For the text-containing cell, return its midpoint in [X, Y] coordinate format. 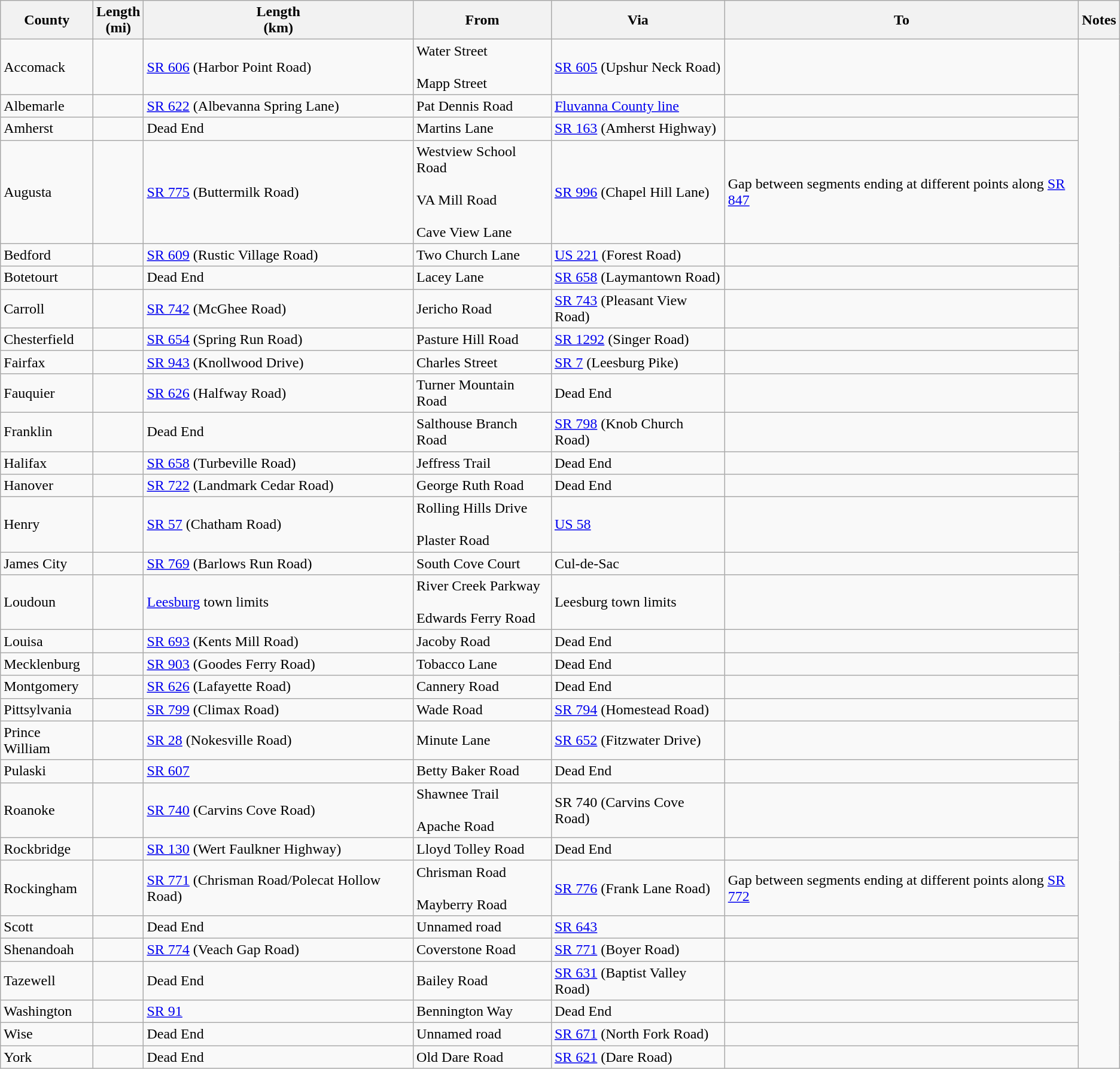
Rockingham [47, 888]
Rolling Hills DrivePlaster Road [482, 525]
SR 693 (Kents Mill Road) [279, 641]
South Cove Court [482, 564]
SR 798 (Knob Church Road) [638, 432]
SR 742 (McGhee Road) [279, 309]
SR 658 (Laymantown Road) [638, 278]
Coverstone Road [482, 949]
York [47, 1057]
Chesterfield [47, 339]
US 221 (Forest Road) [638, 255]
Length(mi) [118, 20]
SR 622 (Albevanna Spring Lane) [279, 106]
Loudoun [47, 602]
SR 606 (Harbor Point Road) [279, 67]
Chrisman RoadMayberry Road [482, 888]
Bennington Way [482, 1012]
Rockbridge [47, 849]
Franklin [47, 432]
Cul-de-Sac [638, 564]
Old Dare Road [482, 1057]
Lacey Lane [482, 278]
Gap between segments ending at different points along SR 772 [902, 888]
Wade Road [482, 709]
SR 605 (Upshur Neck Road) [638, 67]
Minute Lane [482, 741]
Halifax [47, 462]
George Ruth Road [482, 486]
SR 771 (Boyer Road) [638, 949]
SR 774 (Veach Gap Road) [279, 949]
US 58 [638, 525]
SR 626 (Halfway Road) [279, 392]
Prince William [47, 741]
Mecklenburg [47, 664]
Pulaski [47, 771]
Length(km) [279, 20]
SR 631 (Baptist Valley Road) [638, 980]
Washington [47, 1012]
River Creek ParkwayEdwards Ferry Road [482, 602]
Bailey Road [482, 980]
SR 28 (Nokesville Road) [279, 741]
Charles Street [482, 362]
Martins Lane [482, 129]
Jacoby Road [482, 641]
SR 943 (Knollwood Drive) [279, 362]
SR 654 (Spring Run Road) [279, 339]
SR 775 (Buttermilk Road) [279, 191]
Louisa [47, 641]
Lloyd Tolley Road [482, 849]
SR 799 (Climax Road) [279, 709]
Westview School RoadVA Mill RoadCave View Lane [482, 191]
SR 163 (Amherst Highway) [638, 129]
Augusta [47, 191]
Two Church Lane [482, 255]
Betty Baker Road [482, 771]
Turner Mountain Road [482, 392]
Pittsylvania [47, 709]
Henry [47, 525]
Cannery Road [482, 687]
Fauquier [47, 392]
SR 607 [279, 771]
SR 671 (North Fork Road) [638, 1034]
Tazewell [47, 980]
Wise [47, 1034]
Roanoke [47, 810]
Pasture Hill Road [482, 339]
Salthouse Branch Road [482, 432]
SR 903 (Goodes Ferry Road) [279, 664]
Water StreetMapp Street [482, 67]
County [47, 20]
Pat Dennis Road [482, 106]
SR 7 (Leesburg Pike) [638, 362]
SR 996 (Chapel Hill Lane) [638, 191]
SR 91 [279, 1012]
Gap between segments ending at different points along SR 847 [902, 191]
SR 130 (Wert Faulkner Highway) [279, 849]
To [902, 20]
SR 652 (Fitzwater Drive) [638, 741]
Amherst [47, 129]
Bedford [47, 255]
Via [638, 20]
Albemarle [47, 106]
Tobacco Lane [482, 664]
SR 658 (Turbeville Road) [279, 462]
Notes [1099, 20]
SR 643 [638, 927]
Jericho Road [482, 309]
SR 1292 (Singer Road) [638, 339]
Hanover [47, 486]
SR 626 (Lafayette Road) [279, 687]
Jeffress Trail [482, 462]
SR 621 (Dare Road) [638, 1057]
James City [47, 564]
SR 794 (Homestead Road) [638, 709]
SR 776 (Frank Lane Road) [638, 888]
SR 609 (Rustic Village Road) [279, 255]
Fairfax [47, 362]
Carroll [47, 309]
Fluvanna County line [638, 106]
Accomack [47, 67]
SR 722 (Landmark Cedar Road) [279, 486]
SR 743 (Pleasant View Road) [638, 309]
Botetourt [47, 278]
SR 57 (Chatham Road) [279, 525]
Scott [47, 927]
SR 771 (Chrisman Road/Polecat Hollow Road) [279, 888]
Montgomery [47, 687]
Shawnee TrailApache Road [482, 810]
From [482, 20]
Shenandoah [47, 949]
SR 769 (Barlows Run Road) [279, 564]
